Extract the [x, y] coordinate from the center of the cell holding the provided text.  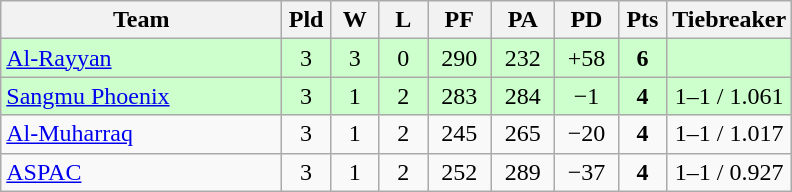
Al-Muharraq [142, 134]
290 [460, 58]
−20 [587, 134]
ASPAC [142, 172]
0 [404, 58]
Tiebreaker [730, 20]
Pts [642, 20]
232 [523, 58]
+58 [587, 58]
Sangmu Phoenix [142, 96]
Al-Rayyan [142, 58]
289 [523, 172]
1–1 / 1.061 [730, 96]
265 [523, 134]
Team [142, 20]
W [354, 20]
1–1 / 0.927 [730, 172]
252 [460, 172]
−1 [587, 96]
6 [642, 58]
L [404, 20]
245 [460, 134]
PF [460, 20]
PD [587, 20]
283 [460, 96]
284 [523, 96]
Pld [306, 20]
PA [523, 20]
−37 [587, 172]
1–1 / 1.017 [730, 134]
